Locate the cell with the specified text and output its (x, y) center coordinate. 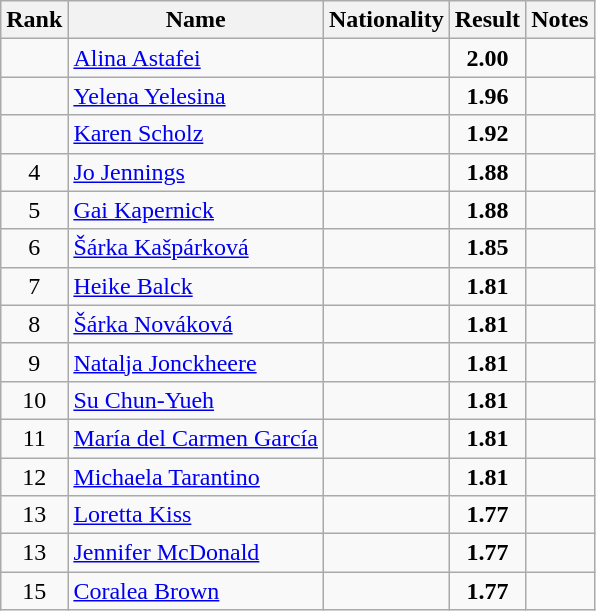
6 (34, 248)
Šárka Kašpárková (196, 248)
5 (34, 210)
11 (34, 438)
15 (34, 591)
4 (34, 172)
Yelena Yelesina (196, 96)
Su Chun-Yueh (196, 400)
1.85 (487, 248)
Name (196, 20)
Nationality (386, 20)
Loretta Kiss (196, 515)
Michaela Tarantino (196, 477)
1.92 (487, 134)
Result (487, 20)
Gai Kapernick (196, 210)
7 (34, 286)
9 (34, 362)
María del Carmen García (196, 438)
2.00 (487, 58)
12 (34, 477)
Alina Astafei (196, 58)
Heike Balck (196, 286)
Rank (34, 20)
Šárka Nováková (196, 324)
Natalja Jonckheere (196, 362)
10 (34, 400)
Jo Jennings (196, 172)
8 (34, 324)
Jennifer McDonald (196, 553)
1.96 (487, 96)
Coralea Brown (196, 591)
Karen Scholz (196, 134)
Notes (560, 20)
